For the text-containing cell, return its midpoint in [x, y] coordinate format. 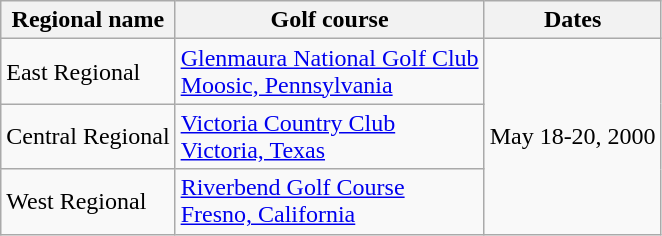
May 18-20, 2000 [572, 136]
East Regional [88, 72]
West Regional [88, 202]
Riverbend Golf CourseFresno, California [330, 202]
Central Regional [88, 136]
Golf course [330, 20]
Victoria Country ClubVictoria, Texas [330, 136]
Glenmaura National Golf ClubMoosic, Pennsylvania [330, 72]
Regional name [88, 20]
Dates [572, 20]
